Return (x, y) of the center of cell containing provided text 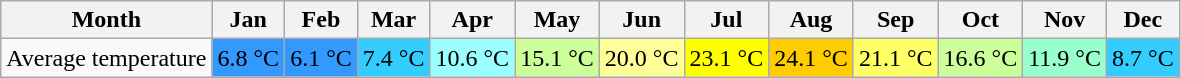
May (558, 20)
Jan (248, 20)
6.8 °C (248, 58)
21.1 °C (896, 58)
8.7 °C (1144, 58)
Month (106, 20)
Oct (980, 20)
10.6 °C (472, 58)
11.9 °C (1065, 58)
20.0 °C (642, 58)
Aug (812, 20)
Jun (642, 20)
Mar (394, 20)
Dec (1144, 20)
23.1 °C (726, 58)
Average temperature (106, 58)
Apr (472, 20)
6.1 °C (322, 58)
Jul (726, 20)
7.4 °C (394, 58)
Feb (322, 20)
16.6 °C (980, 58)
Sep (896, 20)
24.1 °C (812, 58)
15.1 °C (558, 58)
Nov (1065, 20)
